Locate the cell with the specified text and output its [X, Y] center coordinate. 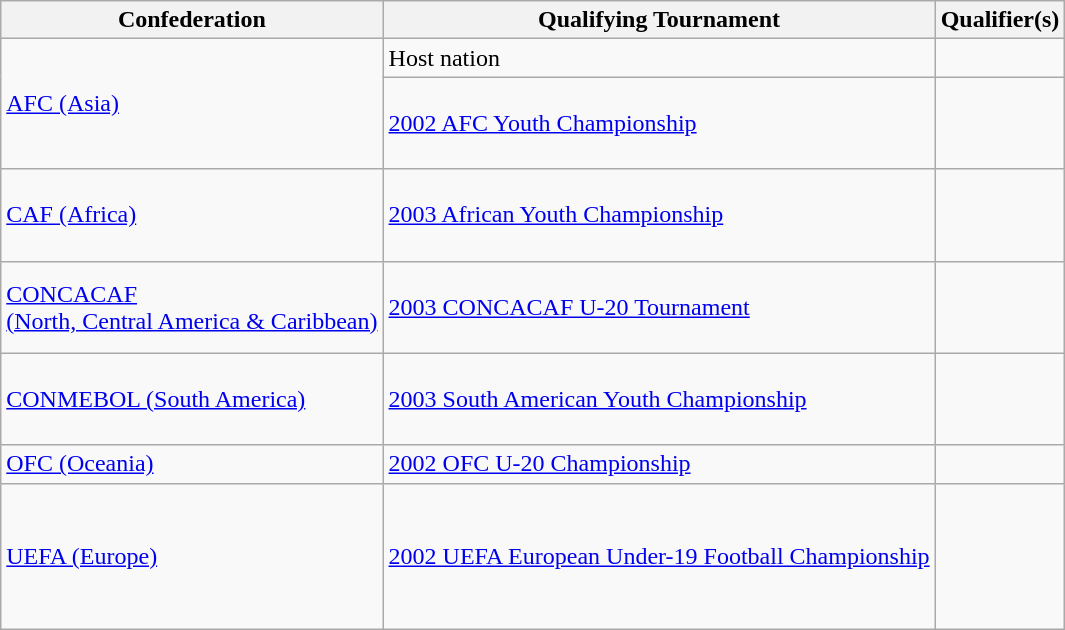
CONMEBOL (South America) [192, 399]
Qualifier(s) [1000, 20]
Host nation [659, 58]
2003 South American Youth Championship [659, 399]
CONCACAF (North, Central America & Caribbean) [192, 307]
2002 OFC U-20 Championship [659, 464]
OFC (Oceania) [192, 464]
Confederation [192, 20]
AFC (Asia) [192, 104]
2002 AFC Youth Championship [659, 123]
2002 UEFA European Under-19 Football Championship [659, 556]
2003 CONCACAF U-20 Tournament [659, 307]
2003 African Youth Championship [659, 215]
CAF (Africa) [192, 215]
Qualifying Tournament [659, 20]
UEFA (Europe) [192, 556]
